Return (x, y) of the center of cell containing provided text 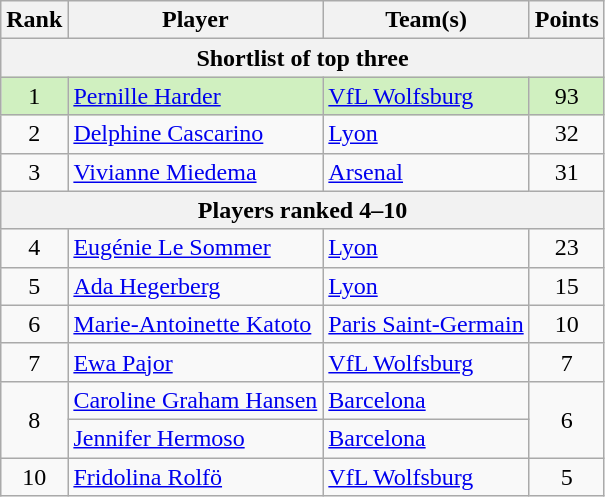
Pernille Harder (196, 96)
Fridolina Rolfö (196, 477)
Shortlist of top three (303, 58)
Paris Saint-Germain (426, 324)
Rank (34, 20)
Team(s) (426, 20)
Ada Hegerberg (196, 286)
Eugénie Le Sommer (196, 248)
Points (566, 20)
Vivianne Miedema (196, 172)
Player (196, 20)
Caroline Graham Hansen (196, 400)
31 (566, 172)
15 (566, 286)
Delphine Cascarino (196, 134)
Arsenal (426, 172)
4 (34, 248)
Jennifer Hermoso (196, 438)
93 (566, 96)
23 (566, 248)
1 (34, 96)
8 (34, 419)
32 (566, 134)
2 (34, 134)
Marie-Antoinette Katoto (196, 324)
Players ranked 4–10 (303, 210)
Ewa Pajor (196, 362)
3 (34, 172)
